Locate the cell with the specified text and output its [X, Y] center coordinate. 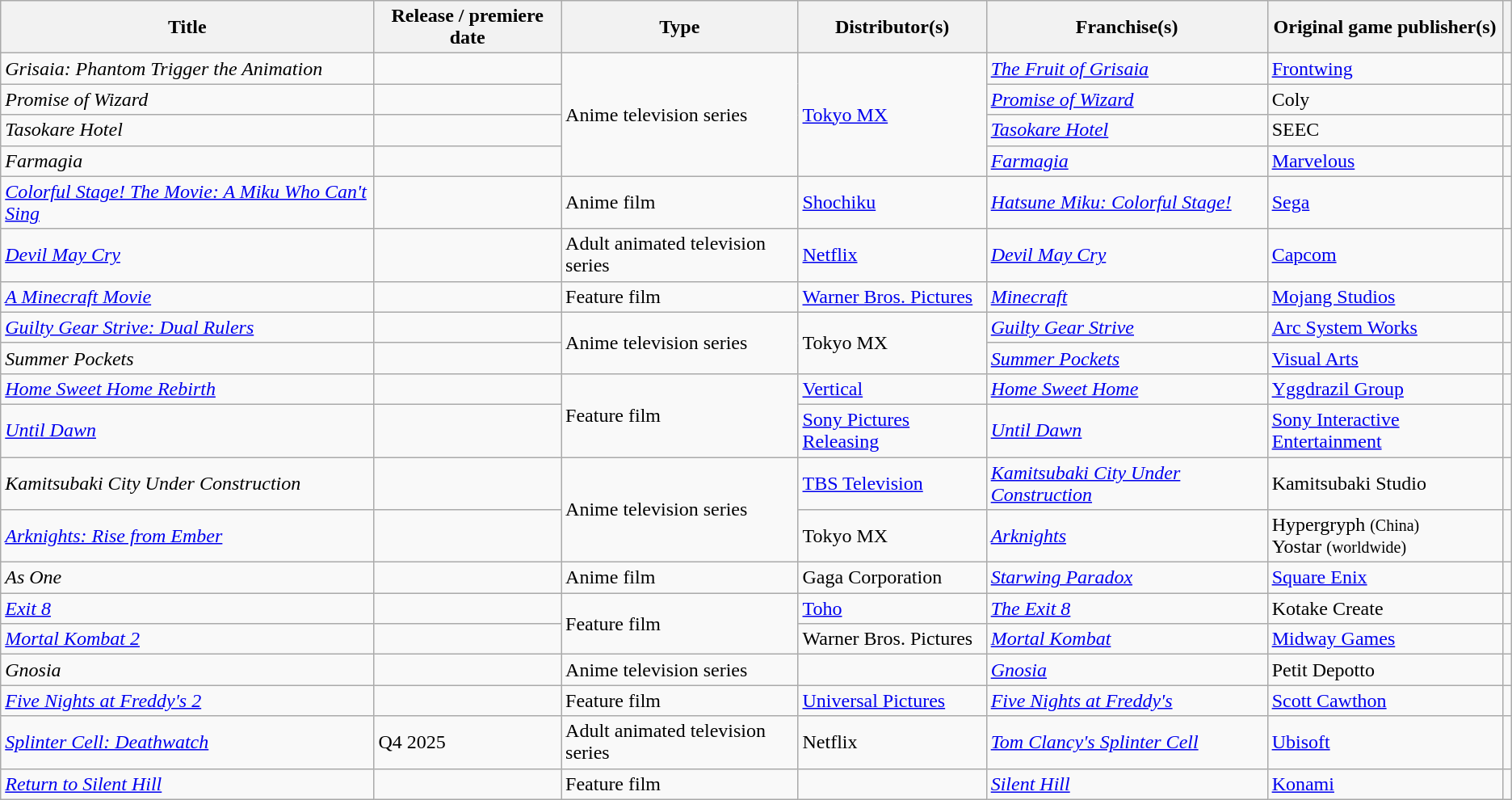
Kotake Create [1384, 608]
Shochiku [892, 202]
Square Enix [1384, 578]
Capcom [1384, 255]
The Fruit of Grisaia [1127, 69]
Guilty Gear Strive [1127, 327]
Splinter Cell: Deathwatch [187, 742]
Grisaia: Phantom Trigger the Animation [187, 69]
Starwing Paradox [1127, 578]
Universal Pictures [892, 701]
Petit Depotto [1384, 670]
Type [680, 27]
Kamitsubaki Studio [1384, 483]
Original game publisher(s) [1384, 27]
Exit 8 [187, 608]
Sony Pictures Releasing [892, 430]
Frontwing [1384, 69]
Home Sweet Home Rebirth [187, 389]
Home Sweet Home [1127, 389]
Colorful Stage! The Movie: A Miku Who Can't Sing [187, 202]
Five Nights at Freddy's 2 [187, 701]
Five Nights at Freddy's [1127, 701]
Arc System Works [1384, 327]
TBS Television [892, 483]
Tom Clancy's Splinter Cell [1127, 742]
Franchise(s) [1127, 27]
As One [187, 578]
Release / premiere date [468, 27]
Mortal Kombat [1127, 639]
Gaga Corporation [892, 578]
Toho [892, 608]
Q4 2025 [468, 742]
Guilty Gear Strive: Dual Rulers [187, 327]
Konami [1384, 784]
Yggdrazil Group [1384, 389]
Title [187, 27]
Minecraft [1127, 297]
Arknights: Rise from Ember [187, 537]
Sony Interactive Entertainment [1384, 430]
Vertical [892, 389]
Arknights [1127, 537]
Ubisoft [1384, 742]
Scott Cawthon [1384, 701]
Hypergryph (China)Yostar (worldwide) [1384, 537]
Distributor(s) [892, 27]
Hatsune Miku: Colorful Stage! [1127, 202]
Return to Silent Hill [187, 784]
The Exit 8 [1127, 608]
Midway Games [1384, 639]
Marvelous [1384, 161]
Visual Arts [1384, 358]
Silent Hill [1127, 784]
Coly [1384, 99]
SEEC [1384, 130]
A Minecraft Movie [187, 297]
Mojang Studios [1384, 297]
Mortal Kombat 2 [187, 639]
Sega [1384, 202]
